Find where the given text appears and provide that cell's center as (X, Y) coordinate. 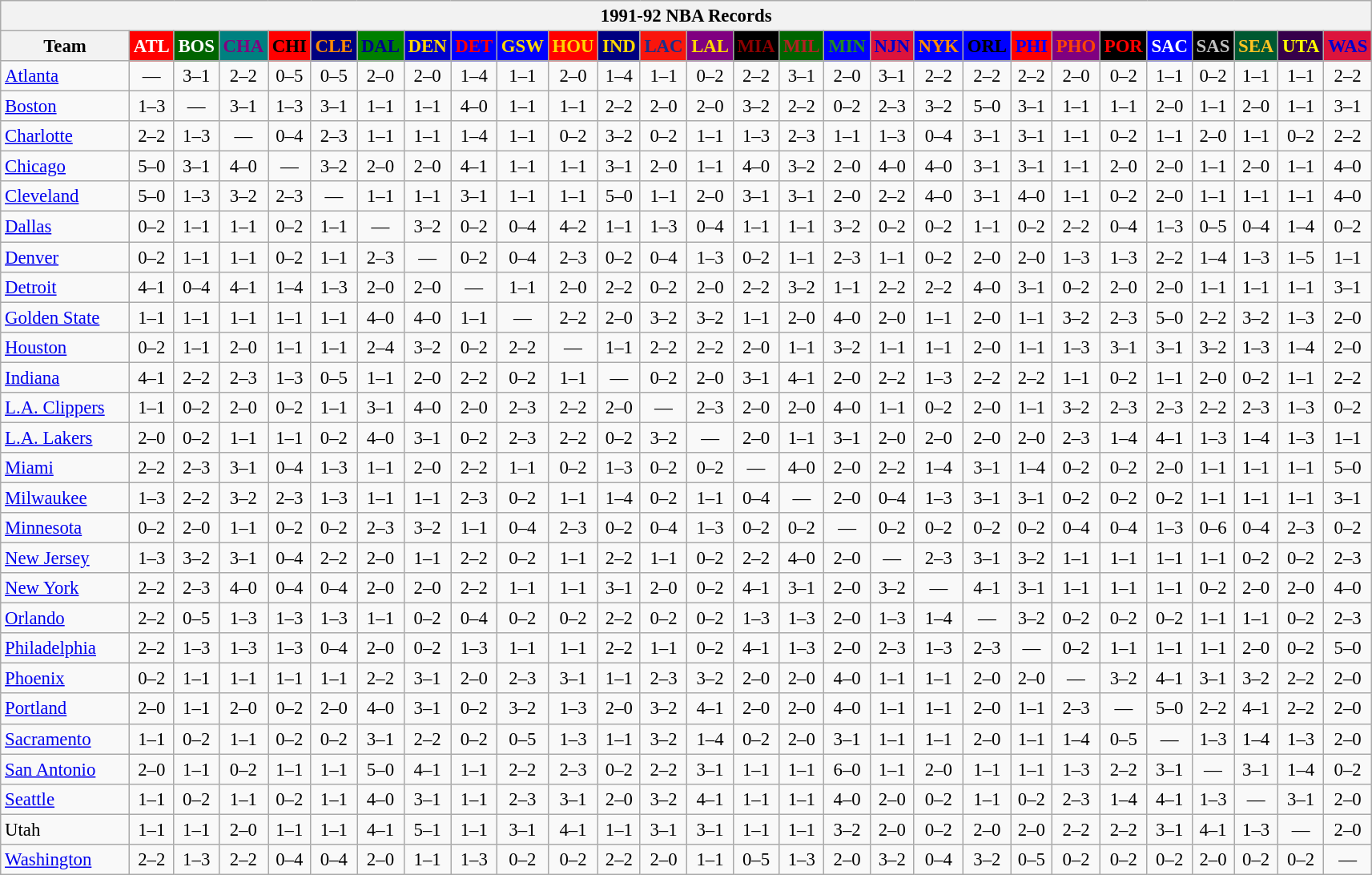
1–5 (1301, 257)
Atlanta (66, 76)
Indiana (66, 377)
CHI (289, 46)
MIA (756, 46)
Portland (66, 709)
Washington (66, 860)
CLE (333, 46)
ATL (151, 46)
BOS (196, 46)
New York (66, 588)
6–0 (847, 769)
New Jersey (66, 558)
DEN (428, 46)
SAS (1213, 46)
Orlando (66, 619)
Boston (66, 107)
GSW (522, 46)
Team (66, 46)
4–2 (573, 227)
Golden State (66, 317)
Utah (66, 829)
Philadelphia (66, 648)
SAC (1169, 46)
SEA (1256, 46)
MIN (847, 46)
Milwaukee (66, 498)
HOU (573, 46)
WAS (1348, 46)
IND (619, 46)
DET (474, 46)
Chicago (66, 167)
Cleveland (66, 196)
MIL (802, 46)
Phoenix (66, 679)
1991-92 NBA Records (686, 16)
PHO (1076, 46)
CHA (243, 46)
NYK (939, 46)
PHI (1032, 46)
0–6 (1213, 528)
Houston (66, 347)
NJN (892, 46)
L.A. Lakers (66, 437)
Seattle (66, 799)
San Antonio (66, 769)
ORL (987, 46)
Detroit (66, 287)
LAC (663, 46)
Sacramento (66, 739)
Charlotte (66, 136)
Denver (66, 257)
2–4 (381, 347)
UTA (1301, 46)
LAL (710, 46)
POR (1123, 46)
L.A. Clippers (66, 408)
Minnesota (66, 528)
Miami (66, 468)
5–1 (428, 829)
Dallas (66, 227)
DAL (381, 46)
